Pinpoint the cell where the given text exists, returning its (X, Y) midpoint coordinate. 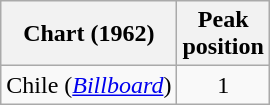
Peakposition (223, 34)
Chile (Billboard) (89, 85)
1 (223, 85)
Chart (1962) (89, 34)
